For the text-containing cell, return its midpoint in [x, y] coordinate format. 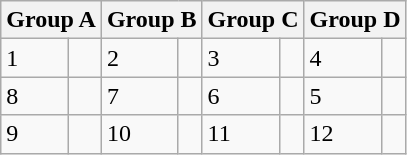
1 [35, 58]
Group C [253, 20]
9 [35, 134]
11 [240, 134]
12 [343, 134]
6 [240, 96]
8 [35, 96]
4 [343, 58]
Group B [152, 20]
7 [139, 96]
Group A [52, 20]
5 [343, 96]
3 [240, 58]
10 [139, 134]
Group D [355, 20]
2 [139, 58]
